From the cell containing the given text, extract its center point as (X, Y) coordinate. 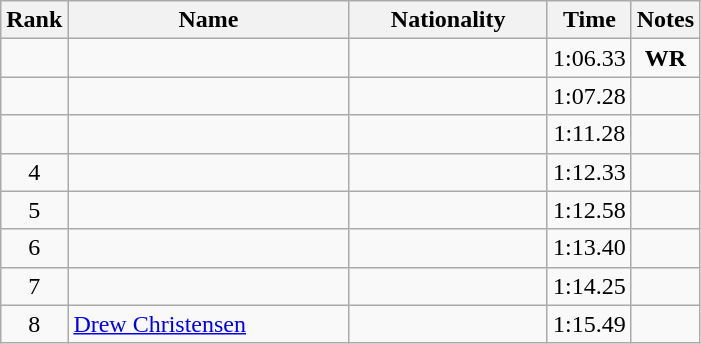
Nationality (448, 20)
1:07.28 (589, 96)
1:12.58 (589, 210)
1:06.33 (589, 58)
Notes (665, 20)
Drew Christensen (208, 324)
Time (589, 20)
WR (665, 58)
1:11.28 (589, 134)
5 (34, 210)
8 (34, 324)
1:12.33 (589, 172)
1:14.25 (589, 286)
4 (34, 172)
1:15.49 (589, 324)
Rank (34, 20)
6 (34, 248)
Name (208, 20)
1:13.40 (589, 248)
7 (34, 286)
